Search for the cell housing the specified text and yield its [X, Y] center coordinate. 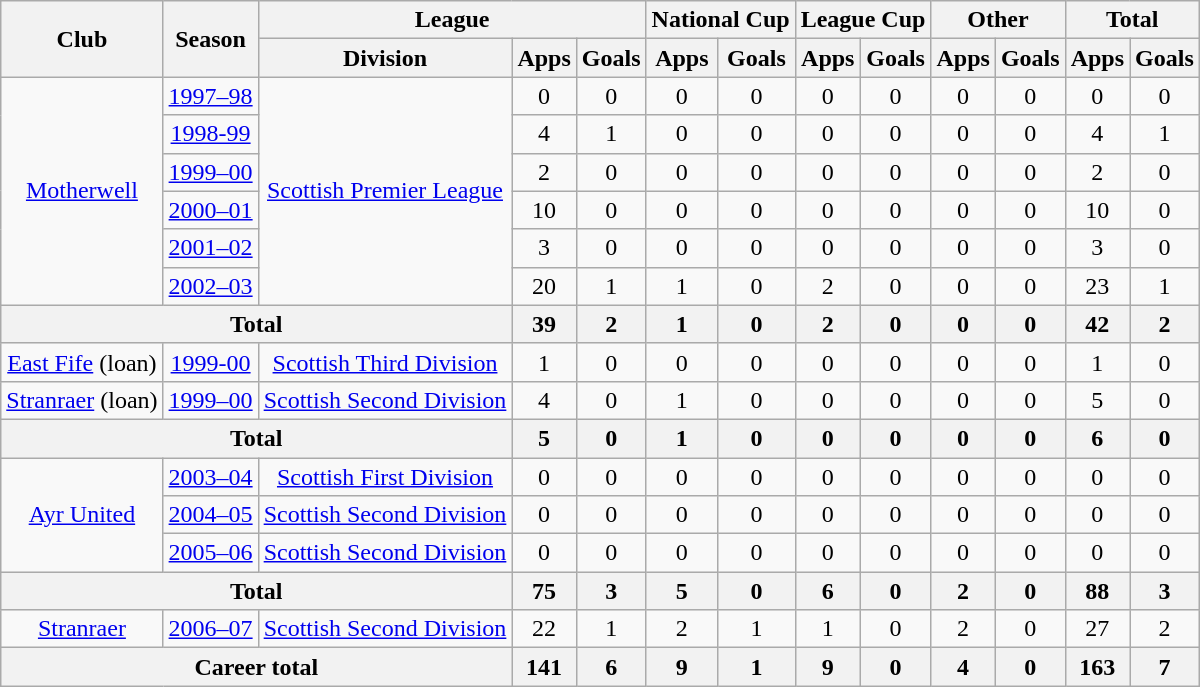
Season [210, 39]
League Cup [863, 20]
Other [998, 20]
1999-00 [210, 362]
20 [544, 286]
Stranraer (loan) [82, 400]
Scottish Premier League [385, 191]
Division [385, 58]
1998-99 [210, 134]
23 [1097, 286]
2006–07 [210, 629]
2005–06 [210, 553]
141 [544, 667]
1997–98 [210, 96]
39 [544, 324]
Motherwell [82, 191]
2001–02 [210, 248]
Ayr United [82, 515]
163 [1097, 667]
88 [1097, 591]
2000–01 [210, 210]
75 [544, 591]
42 [1097, 324]
2002–03 [210, 286]
Career total [256, 667]
2003–04 [210, 477]
2004–05 [210, 515]
27 [1097, 629]
22 [544, 629]
East Fife (loan) [82, 362]
Club [82, 39]
Scottish First Division [385, 477]
National Cup [720, 20]
7 [1165, 667]
Stranraer [82, 629]
League [452, 20]
Scottish Third Division [385, 362]
